Extract the (X, Y) coordinate from the center of the cell holding the provided text.  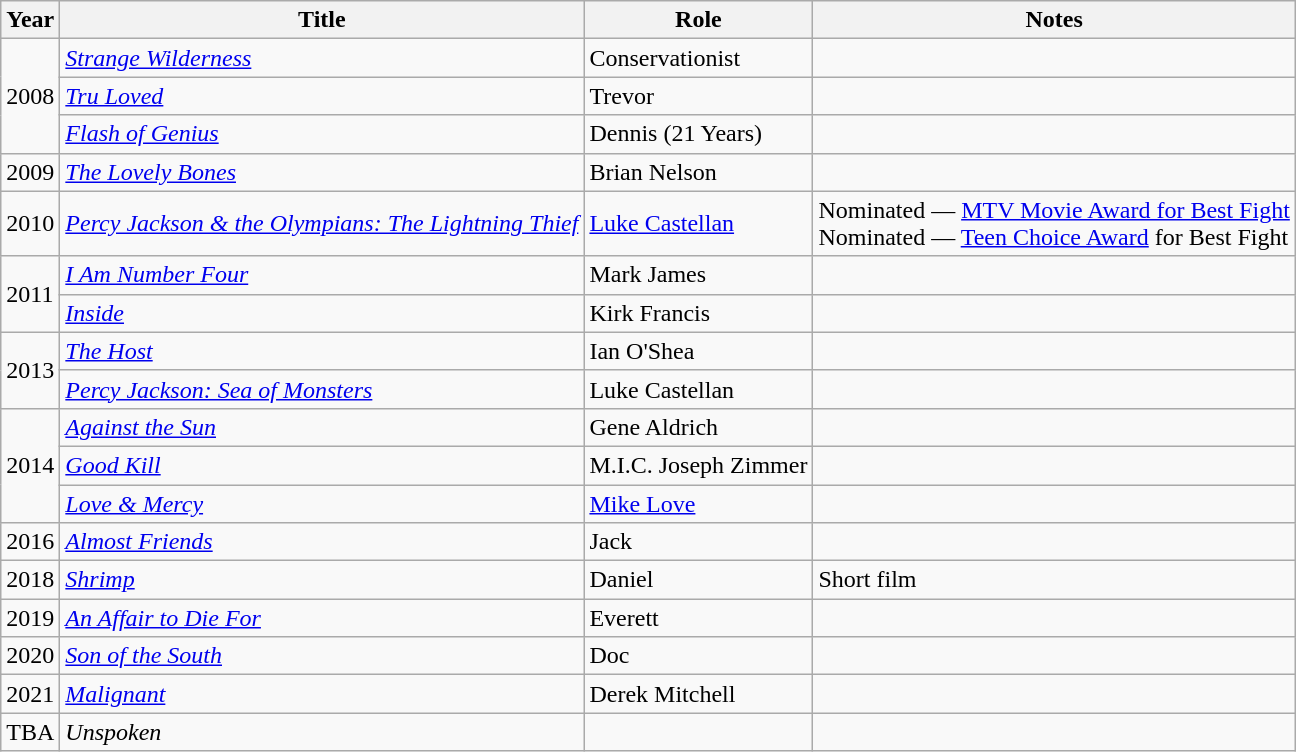
2008 (30, 96)
TBA (30, 732)
Mark James (698, 275)
Doc (698, 656)
2009 (30, 172)
The Lovely Bones (322, 172)
2016 (30, 542)
2011 (30, 294)
The Host (322, 351)
Love & Mercy (322, 503)
Derek Mitchell (698, 694)
Brian Nelson (698, 172)
Percy Jackson: Sea of Monsters (322, 389)
2020 (30, 656)
2018 (30, 580)
Malignant (322, 694)
2021 (30, 694)
Conservationist (698, 58)
Ian O'Shea (698, 351)
Tru Loved (322, 96)
Daniel (698, 580)
Short film (1054, 580)
M.I.C. Joseph Zimmer (698, 465)
Year (30, 20)
Son of the South (322, 656)
Jack (698, 542)
2019 (30, 618)
Trevor (698, 96)
2014 (30, 465)
Nominated — MTV Movie Award for Best FightNominated — Teen Choice Award for Best Fight (1054, 224)
Percy Jackson & the Olympians: The Lightning Thief (322, 224)
Notes (1054, 20)
Mike Love (698, 503)
Title (322, 20)
Shrimp (322, 580)
Strange Wilderness (322, 58)
I Am Number Four (322, 275)
Kirk Francis (698, 313)
Dennis (21 Years) (698, 134)
Unspoken (322, 732)
2010 (30, 224)
Almost Friends (322, 542)
An Affair to Die For (322, 618)
Flash of Genius (322, 134)
Against the Sun (322, 427)
Gene Aldrich (698, 427)
2013 (30, 370)
Good Kill (322, 465)
Inside (322, 313)
Everett (698, 618)
Role (698, 20)
